Determine the (x, y) coordinate at the center of the cell enclosing the given text.  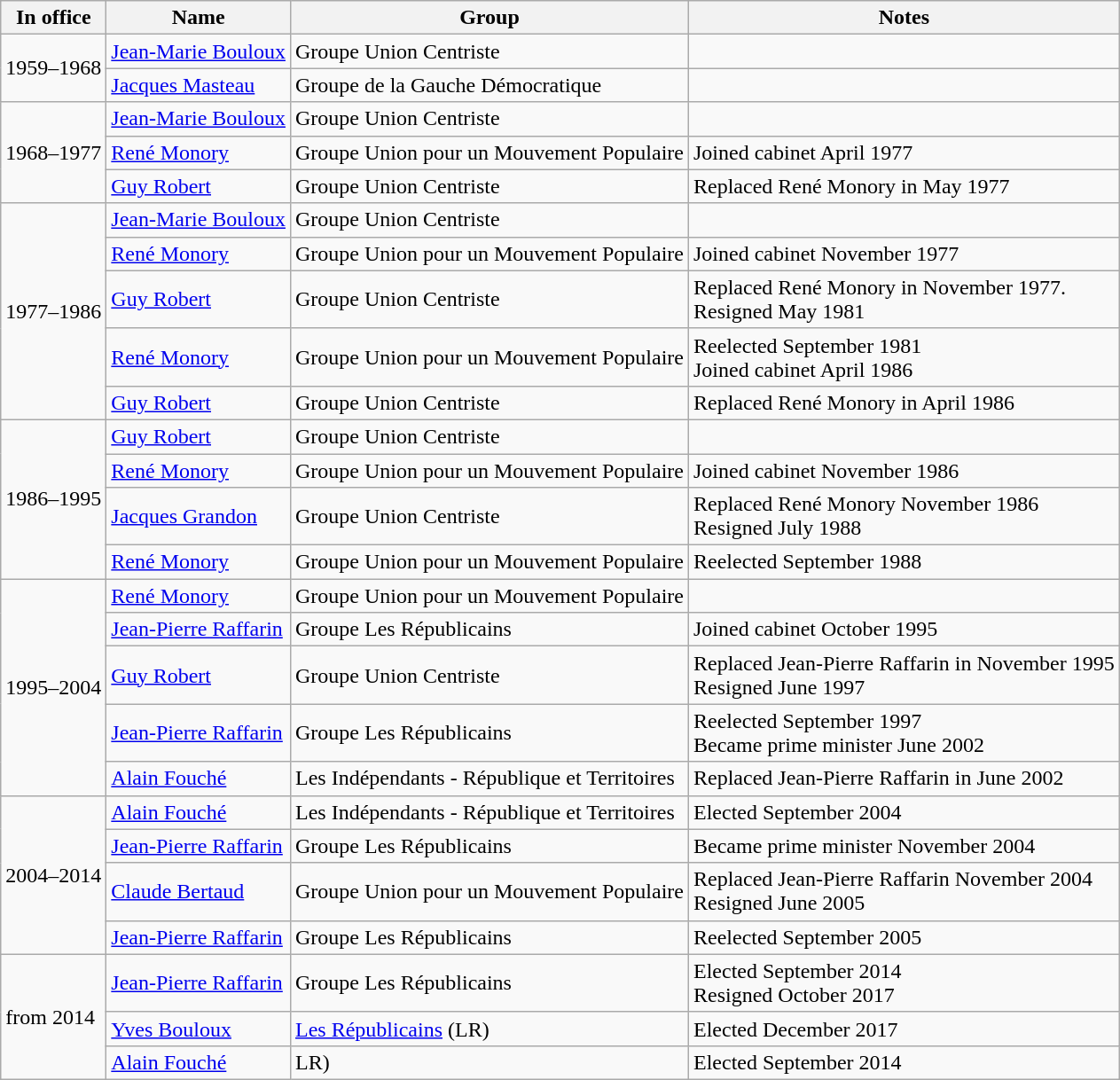
Replaced René Monory November 1986Resigned July 1988 (904, 516)
Replaced Jean-Pierre Raffarin in June 2002 (904, 779)
Joined cabinet April 1977 (904, 153)
Replaced Jean-Pierre Raffarin November 2004Resigned June 2005 (904, 892)
Elected September 2014Resigned October 2017 (904, 982)
from 2014 (53, 1016)
1977–1986 (53, 311)
Joined cabinet October 1995 (904, 630)
1986–1995 (53, 498)
Jacques Masteau (199, 85)
Les Républicains (LR) (490, 1029)
Groupe de la Gauche Démocratique (490, 85)
In office (53, 18)
Replaced René Monory in May 1977 (904, 186)
Elected September 2014 (904, 1062)
Claude Bertaud (199, 892)
Elected September 2004 (904, 812)
Elected December 2017 (904, 1029)
Replaced René Monory in November 1977.Resigned May 1981 (904, 300)
2004–2014 (53, 874)
Joined cabinet November 1986 (904, 471)
Notes (904, 18)
LR) (490, 1062)
Group (490, 18)
Became prime minister November 2004 (904, 846)
1959–1968 (53, 68)
Replaced Jean-Pierre Raffarin in November 1995Resigned June 1997 (904, 676)
1995–2004 (53, 687)
Joined cabinet November 1977 (904, 254)
Reelected September 1997Became prime minister June 2002 (904, 732)
Replaced René Monory in April 1986 (904, 403)
Reelected September 2005 (904, 937)
Name (199, 18)
Reelected September 1981Joined cabinet April 1986 (904, 356)
Yves Bouloux (199, 1029)
1968–1977 (53, 153)
Reelected September 1988 (904, 562)
Jacques Grandon (199, 516)
